Identify which cell holds the provided text, then report its [X, Y] central coordinate. 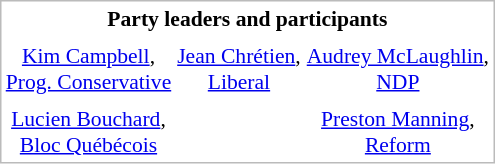
Party leaders and participants [247, 18]
Kim Campbell, Prog. Conservative [88, 69]
Audrey McLaughlin, NDP [398, 69]
Jean Chrétien, Liberal [240, 69]
Lucien Bouchard, Bloc Québécois [88, 132]
Preston Manning, Reform [398, 132]
